Detect which cell encompasses the target text, then output its (x, y) center coordinate. 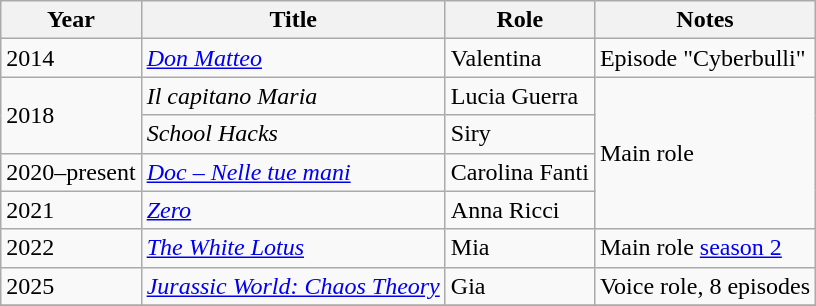
Carolina Fanti (520, 172)
Role (520, 20)
2022 (71, 248)
Jurassic World: Chaos Theory (293, 286)
2020–present (71, 172)
Main role (704, 153)
2021 (71, 210)
2025 (71, 286)
The White Lotus (293, 248)
Il capitano Maria (293, 96)
Mia (520, 248)
Siry (520, 134)
Gia (520, 286)
Anna Ricci (520, 210)
2018 (71, 115)
Year (71, 20)
Doc – Nelle tue mani (293, 172)
Main role season 2 (704, 248)
Lucia Guerra (520, 96)
Notes (704, 20)
Title (293, 20)
Don Matteo (293, 58)
Episode "Cyberbulli" (704, 58)
School Hacks (293, 134)
Zero (293, 210)
Valentina (520, 58)
2014 (71, 58)
Voice role, 8 episodes (704, 286)
